Output the (x, y) coordinate of the center of the cell containing the given text.  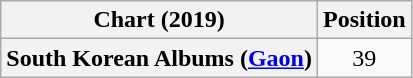
39 (364, 58)
South Korean Albums (Gaon) (160, 58)
Chart (2019) (160, 20)
Position (364, 20)
